Detect which cell encompasses the target text, then output its (x, y) center coordinate. 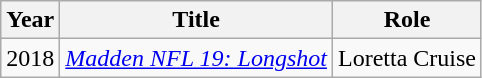
Year (30, 20)
2018 (30, 58)
Loretta Cruise (406, 58)
Title (196, 20)
Madden NFL 19: Longshot (196, 58)
Role (406, 20)
